Pinpoint the cell where the given text exists, returning its [x, y] midpoint coordinate. 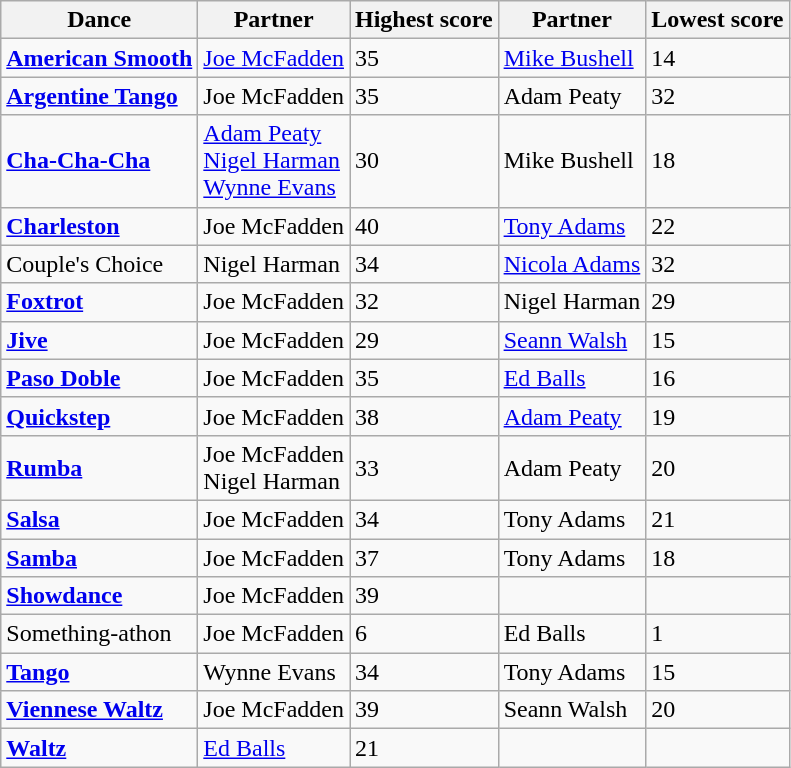
14 [718, 58]
16 [718, 378]
22 [718, 226]
Nicola Adams [572, 264]
Something-athon [100, 634]
Rumba [100, 468]
Samba [100, 557]
Cha-Cha-Cha [100, 161]
33 [424, 468]
Dance [100, 20]
Paso Doble [100, 378]
6 [424, 634]
40 [424, 226]
Charleston [100, 226]
Showdance [100, 596]
19 [718, 416]
Joe McFaddenNigel Harman [274, 468]
American Smooth [100, 58]
Wynne Evans [274, 672]
30 [424, 161]
Couple's Choice [100, 264]
Tango [100, 672]
Adam PeatyNigel HarmanWynne Evans [274, 161]
Jive [100, 340]
Waltz [100, 748]
Viennese Waltz [100, 710]
37 [424, 557]
Lowest score [718, 20]
Salsa [100, 519]
Highest score [424, 20]
38 [424, 416]
1 [718, 634]
Foxtrot [100, 302]
Quickstep [100, 416]
Argentine Tango [100, 96]
